Output the (X, Y) coordinate of the center of the cell containing the given text.  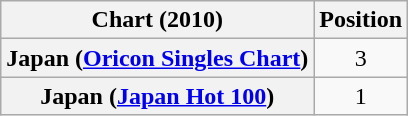
1 (361, 96)
Position (361, 20)
Chart (2010) (158, 20)
3 (361, 58)
Japan (Oricon Singles Chart) (158, 58)
Japan (Japan Hot 100) (158, 96)
